Provide the [X, Y] coordinate of the cell's center where the given text is located.  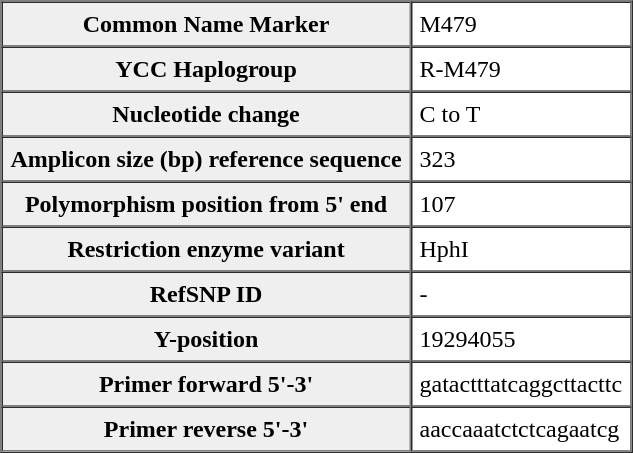
aaccaaatctctcagaatcg [522, 428]
Polymorphism position from 5' end [206, 204]
Y-position [206, 338]
Primer forward 5'-3' [206, 384]
RefSNP ID [206, 294]
Primer reverse 5'-3' [206, 428]
Common Name Marker [206, 24]
Restriction enzyme variant [206, 248]
107 [522, 204]
- [522, 294]
HphI [522, 248]
YCC Haplogroup [206, 68]
Nucleotide change [206, 114]
M479 [522, 24]
323 [522, 158]
gatactttatcaggcttacttc [522, 384]
R-M479 [522, 68]
19294055 [522, 338]
C to T [522, 114]
Amplicon size (bp) reference sequence [206, 158]
